Capture the cell that displays the provided text and extract its [X, Y] central coordinate. 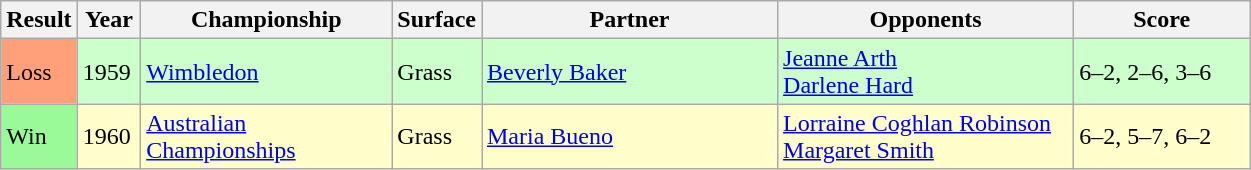
Championship [266, 20]
Result [39, 20]
Wimbledon [266, 72]
1960 [109, 136]
Lorraine Coghlan Robinson Margaret Smith [926, 136]
Surface [437, 20]
Australian Championships [266, 136]
Loss [39, 72]
Maria Bueno [630, 136]
Score [1162, 20]
Beverly Baker [630, 72]
Jeanne Arth Darlene Hard [926, 72]
Win [39, 136]
Partner [630, 20]
1959 [109, 72]
Opponents [926, 20]
Year [109, 20]
6–2, 2–6, 3–6 [1162, 72]
6–2, 5–7, 6–2 [1162, 136]
